Detect which cell encompasses the target text, then output its [X, Y] center coordinate. 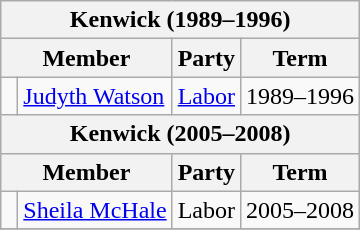
Sheila McHale [95, 210]
Kenwick (1989–1996) [180, 20]
Judyth Watson [95, 96]
Kenwick (2005–2008) [180, 134]
1989–1996 [300, 96]
2005–2008 [300, 210]
